Scan for the cell matching the given text and deliver its [x, y] coordinate at center. 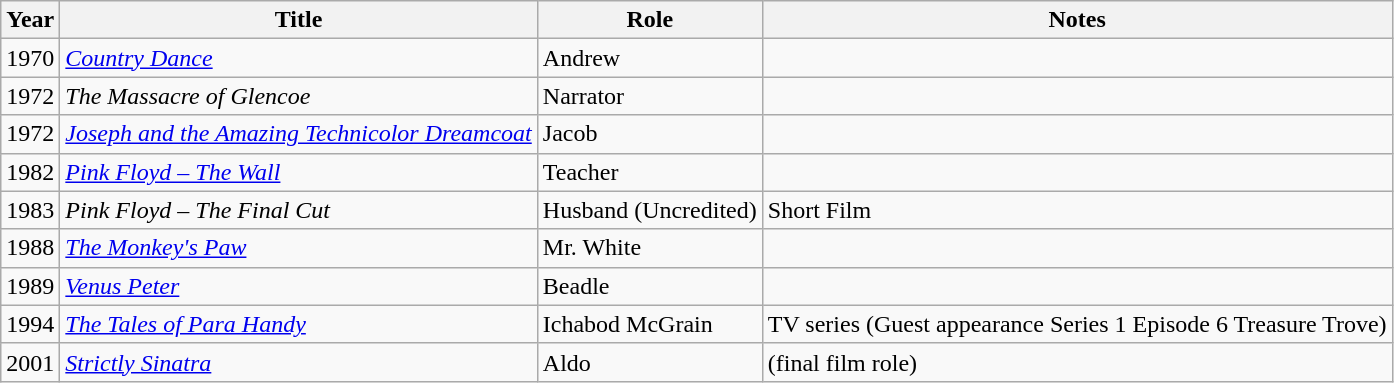
1989 [30, 286]
Beadle [650, 286]
Mr. White [650, 248]
The Monkey's Paw [298, 248]
Country Dance [298, 58]
Jacob [650, 134]
Short Film [1077, 210]
Aldo [650, 362]
(final film role) [1077, 362]
Year [30, 20]
The Tales of Para Handy [298, 324]
The Massacre of Glencoe [298, 96]
Pink Floyd – The Final Cut [298, 210]
Husband (Uncredited) [650, 210]
Narrator [650, 96]
Strictly Sinatra [298, 362]
Role [650, 20]
1994 [30, 324]
1983 [30, 210]
Andrew [650, 58]
Venus Peter [298, 286]
2001 [30, 362]
Title [298, 20]
Teacher [650, 172]
1988 [30, 248]
TV series (Guest appearance Series 1 Episode 6 Treasure Trove) [1077, 324]
Ichabod McGrain [650, 324]
Notes [1077, 20]
1970 [30, 58]
Pink Floyd – The Wall [298, 172]
1982 [30, 172]
Joseph and the Amazing Technicolor Dreamcoat [298, 134]
